Return the [X, Y] coordinate for the center point of the cell that contains the specified text.  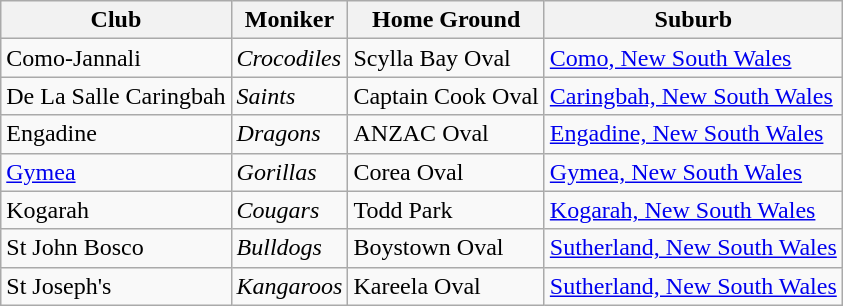
Gymea, New South Wales [693, 172]
Saints [290, 96]
Captain Cook Oval [446, 96]
Gorillas [290, 172]
Kogarah, New South Wales [693, 210]
Todd Park [446, 210]
St Joseph's [116, 286]
De La Salle Caringbah [116, 96]
Bulldogs [290, 248]
Engadine, New South Wales [693, 134]
Moniker [290, 20]
Club [116, 20]
Gymea [116, 172]
Caringbah, New South Wales [693, 96]
Crocodiles [290, 58]
Dragons [290, 134]
ANZAC Oval [446, 134]
Scylla Bay Oval [446, 58]
Suburb [693, 20]
Kareela Oval [446, 286]
St John Bosco [116, 248]
Cougars [290, 210]
Kogarah [116, 210]
Como-Jannali [116, 58]
Engadine [116, 134]
Como, New South Wales [693, 58]
Home Ground [446, 20]
Kangaroos [290, 286]
Corea Oval [446, 172]
Boystown Oval [446, 248]
